Locate the cell with the specified text and output its (X, Y) center coordinate. 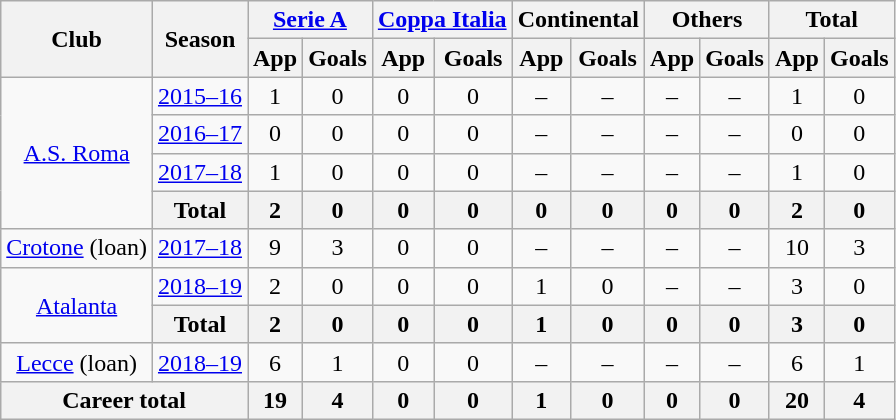
Continental (578, 20)
10 (796, 248)
19 (276, 400)
Career total (124, 400)
Lecce (loan) (77, 362)
Others (708, 20)
2016–17 (200, 134)
Crotone (loan) (77, 248)
9 (276, 248)
Club (77, 39)
20 (796, 400)
Atalanta (77, 305)
Coppa Italia (442, 20)
A.S. Roma (77, 153)
Season (200, 39)
2015–16 (200, 96)
Serie A (310, 20)
